Provide the (x, y) coordinate of the cell's center where the given text is located.  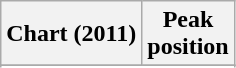
Chart (2011) (72, 34)
Peakposition (188, 34)
